Find where the given text appears and provide that cell's center as [X, Y] coordinate. 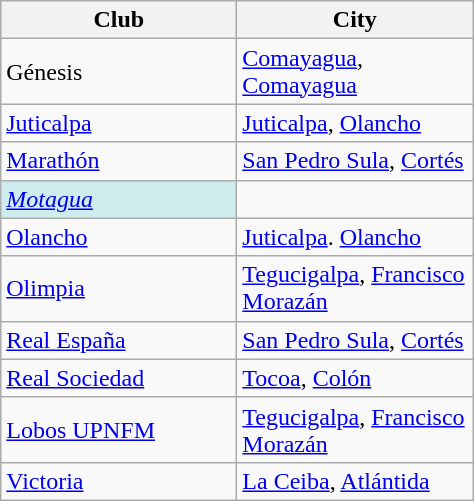
Real España [119, 340]
Tocoa, Colón [355, 378]
Juticalpa. Olancho [355, 237]
Juticalpa, Olancho [355, 123]
Real Sociedad [119, 378]
Olancho [119, 237]
Motagua [119, 199]
Génesis [119, 72]
Marathón [119, 161]
Comayagua, Comayagua [355, 72]
Victoria [119, 481]
Olimpia [119, 288]
Club [119, 20]
La Ceiba, Atlántida [355, 481]
City [355, 20]
Lobos UPNFM [119, 430]
Juticalpa [119, 123]
